Provide the (X, Y) coordinate of the cell's center where the given text is located.  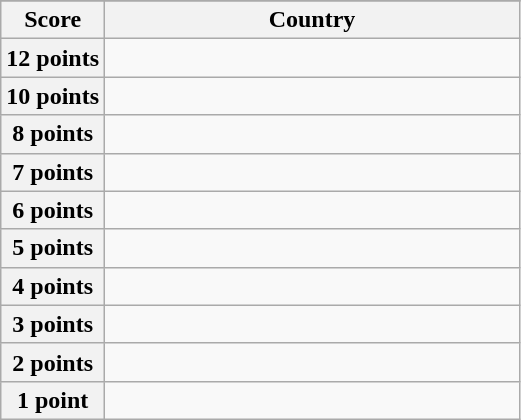
4 points (53, 286)
10 points (53, 96)
8 points (53, 134)
2 points (53, 362)
7 points (53, 172)
Country (312, 20)
Score (53, 20)
6 points (53, 210)
1 point (53, 400)
3 points (53, 324)
5 points (53, 248)
12 points (53, 58)
